Return the [x, y] coordinate for the center point of the cell that contains the specified text.  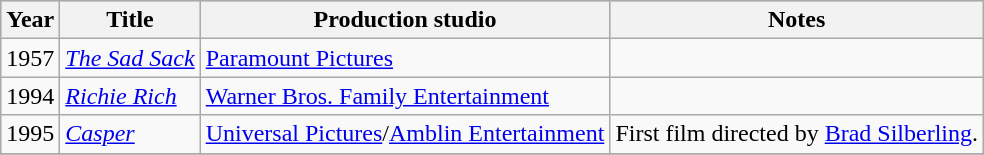
1957 [30, 58]
Notes [797, 20]
Title [130, 20]
Richie Rich [130, 96]
The Sad Sack [130, 58]
Universal Pictures/Amblin Entertainment [405, 134]
1995 [30, 134]
Year [30, 20]
First film directed by Brad Silberling. [797, 134]
Production studio [405, 20]
Warner Bros. Family Entertainment [405, 96]
Paramount Pictures [405, 58]
Casper [130, 134]
1994 [30, 96]
